Search for the cell housing the specified text and yield its [X, Y] center coordinate. 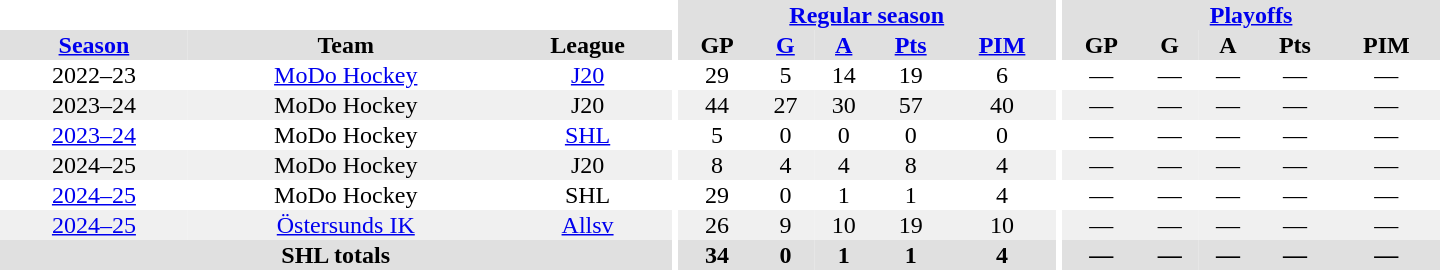
26 [717, 225]
Season [94, 45]
14 [844, 75]
League [588, 45]
2022–23 [94, 75]
Allsv [588, 225]
27 [785, 105]
34 [717, 255]
6 [1002, 75]
Regular season [867, 15]
30 [844, 105]
9 [785, 225]
SHL totals [336, 255]
57 [911, 105]
Östersunds IK [346, 225]
44 [717, 105]
Team [346, 45]
40 [1002, 105]
Playoffs [1251, 15]
